Identify which cell holds the provided text, then report its (X, Y) central coordinate. 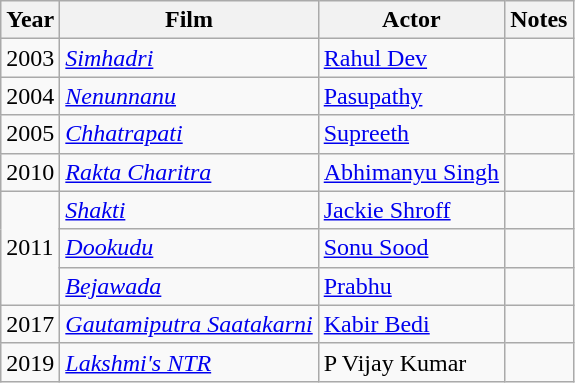
P Vijay Kumar (411, 362)
Actor (411, 20)
Lakshmi's NTR (189, 362)
Rahul Dev (411, 58)
Gautamiputra Saatakarni (189, 324)
Kabir Bedi (411, 324)
Year (30, 20)
Bejawada (189, 286)
Rakta Charitra (189, 172)
2017 (30, 324)
2019 (30, 362)
2005 (30, 134)
Sonu Sood (411, 248)
2003 (30, 58)
Prabhu (411, 286)
Simhadri (189, 58)
Chhatrapati (189, 134)
Supreeth (411, 134)
Dookudu (189, 248)
Shakti (189, 210)
2010 (30, 172)
Abhimanyu Singh (411, 172)
2011 (30, 248)
Film (189, 20)
Jackie Shroff (411, 210)
Nenunnanu (189, 96)
Pasupathy (411, 96)
Notes (539, 20)
2004 (30, 96)
